From the cell containing the given text, extract its center point as (X, Y) coordinate. 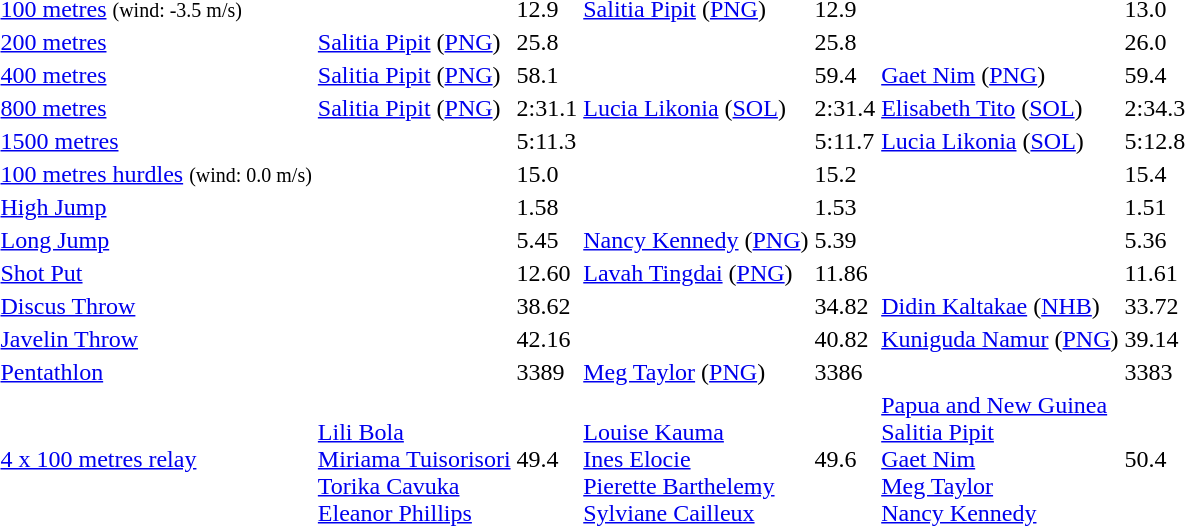
34.82 (845, 306)
1.58 (547, 207)
Meg Taylor (PNG) (696, 372)
Lavah Tingdai (PNG) (696, 273)
Gaet Nim (PNG) (1000, 75)
5:11.7 (845, 141)
40.82 (845, 339)
1.53 (845, 207)
3389 (547, 372)
58.1 (547, 75)
38.62 (547, 306)
42.16 (547, 339)
15.0 (547, 174)
5.45 (547, 240)
Didin Kaltakae (NHB) (1000, 306)
15.2 (845, 174)
3386 (845, 372)
Elisabeth Tito (SOL) (1000, 108)
11.86 (845, 273)
Kuniguda Namur (PNG) (1000, 339)
2:31.1 (547, 108)
2:31.4 (845, 108)
12.60 (547, 273)
59.4 (845, 75)
5:11.3 (547, 141)
Nancy Kennedy (PNG) (696, 240)
5.39 (845, 240)
